Return the [x, y] coordinate for the center point of the cell that contains the specified text.  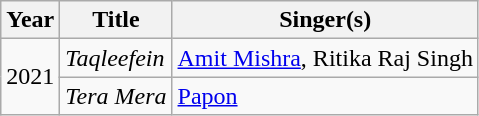
Amit Mishra, Ritika Raj Singh [325, 58]
Papon [325, 96]
2021 [30, 77]
Year [30, 20]
Tera Mera [116, 96]
Singer(s) [325, 20]
Taqleefein [116, 58]
Title [116, 20]
